Detect which cell encompasses the target text, then output its (x, y) center coordinate. 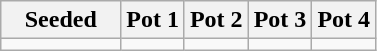
Pot 3 (280, 20)
Pot 2 (216, 20)
Pot 1 (153, 20)
Pot 4 (344, 20)
Seeded (61, 20)
